Determine the (x, y) coordinate at the center of the cell enclosing the given text.  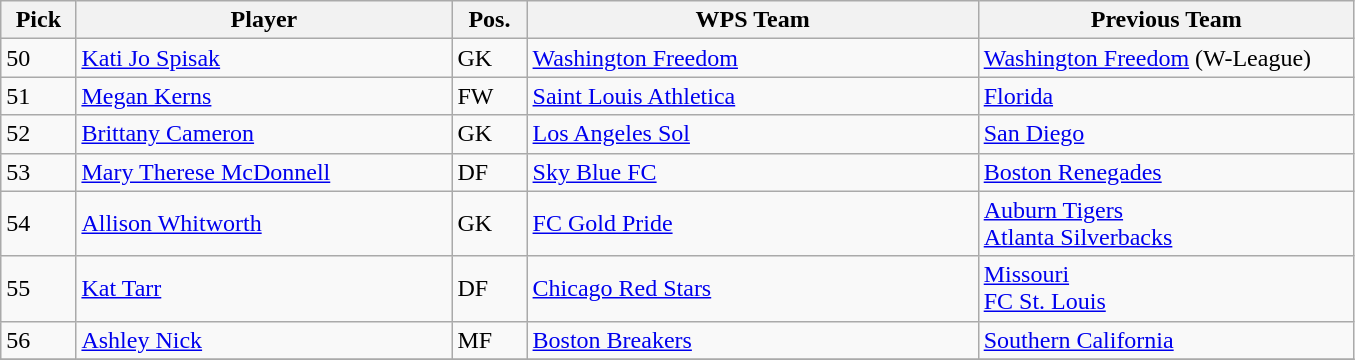
55 (38, 288)
MissouriFC St. Louis (1166, 288)
San Diego (1166, 134)
Boston Breakers (752, 340)
Previous Team (1166, 20)
Los Angeles Sol (752, 134)
53 (38, 172)
Washington Freedom (752, 58)
Florida (1166, 96)
Saint Louis Athletica (752, 96)
FC Gold Pride (752, 224)
Ashley Nick (264, 340)
MF (490, 340)
Auburn TigersAtlanta Silverbacks (1166, 224)
56 (38, 340)
Sky Blue FC (752, 172)
Pos. (490, 20)
Player (264, 20)
52 (38, 134)
50 (38, 58)
Brittany Cameron (264, 134)
Chicago Red Stars (752, 288)
Allison Whitworth (264, 224)
Washington Freedom (W-League) (1166, 58)
54 (38, 224)
Mary Therese McDonnell (264, 172)
WPS Team (752, 20)
Megan Kerns (264, 96)
Southern California (1166, 340)
Boston Renegades (1166, 172)
Kati Jo Spisak (264, 58)
Pick (38, 20)
51 (38, 96)
Kat Tarr (264, 288)
FW (490, 96)
